From the cell containing the given text, extract its center point as [x, y] coordinate. 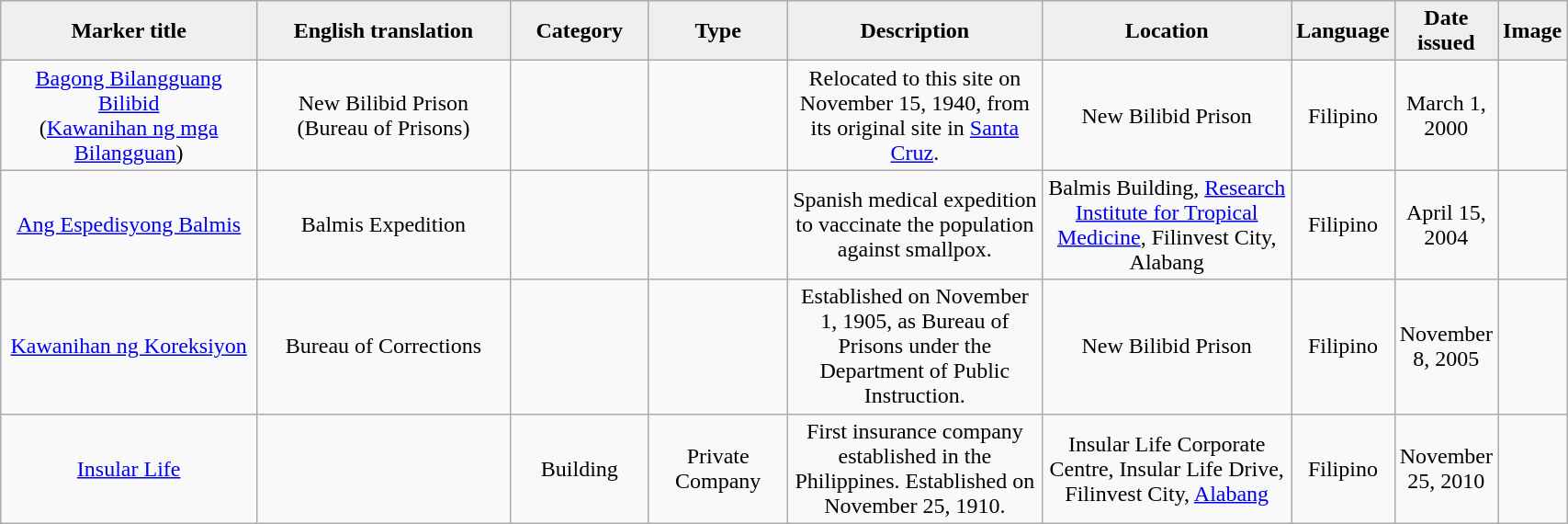
English translation [384, 31]
Spanish medical expedition to vaccinate the population against smallpox. [915, 224]
Building [579, 469]
Date issued [1446, 31]
Private Company [718, 469]
Marker title [129, 31]
New Bilibid Prison(Bureau of Prisons) [384, 116]
Location [1167, 31]
Type [718, 31]
Category [579, 31]
Established on November 1, 1905, as Bureau of Prisons under the Department of Public Instruction. [915, 347]
Bagong Bilangguang Bilibid(Kawanihan ng mga Bilangguan) [129, 116]
March 1, 2000 [1446, 116]
Description [915, 31]
Image [1532, 31]
Insular Life [129, 469]
Relocated to this site on November 15, 1940, from its original site in Santa Cruz. [915, 116]
First insurance company established in the Philippines. Established on November 25, 1910. [915, 469]
Insular Life Corporate Centre, Insular Life Drive, Filinvest City, Alabang [1167, 469]
Language [1343, 31]
Balmis Expedition [384, 224]
Balmis Building, Research Institute for Tropical Medicine, Filinvest City, Alabang [1167, 224]
November 8, 2005 [1446, 347]
Ang Espedisyong Balmis [129, 224]
November 25, 2010 [1446, 469]
Bureau of Corrections [384, 347]
Kawanihan ng Koreksiyon [129, 347]
April 15, 2004 [1446, 224]
